Identify which cell holds the provided text, then report its (X, Y) central coordinate. 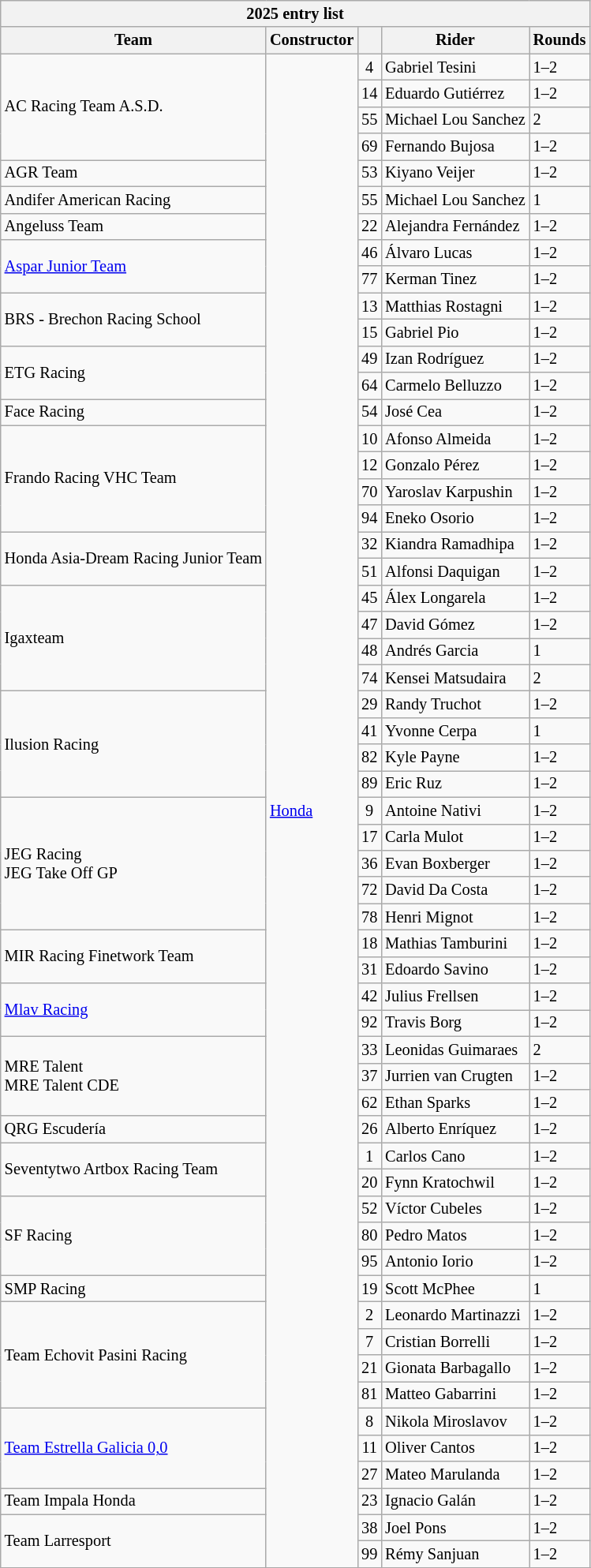
Matteo Gabarrini (454, 1394)
Kiyano Veijer (454, 173)
38 (369, 1528)
QRG Escudería (133, 1129)
Antonio Iorio (454, 1262)
Team Larresport (133, 1540)
Kyle Payne (454, 758)
9 (369, 810)
BRS - Brechon Racing School (133, 319)
Team Impala Honda (133, 1501)
45 (369, 598)
Jurrien van Crugten (454, 1076)
51 (369, 571)
Nikola Miroslavov (454, 1421)
Igaxteam (133, 638)
53 (369, 173)
Fernando Bujosa (454, 147)
Eduardo Gutiérrez (454, 93)
Kerman Tinez (454, 279)
Pedro Matos (454, 1236)
Team (133, 40)
Team Estrella Galicia 0,0 (133, 1447)
31 (369, 970)
69 (369, 147)
70 (369, 492)
Kensei Matsudaira (454, 678)
19 (369, 1289)
Mlav Racing (133, 1010)
Mateo Marulanda (454, 1474)
33 (369, 1050)
52 (369, 1209)
92 (369, 1023)
32 (369, 544)
80 (369, 1236)
12 (369, 465)
Joel Pons (454, 1528)
62 (369, 1102)
Scott McPhee (454, 1289)
Seventytwo Artbox Racing Team (133, 1169)
Eric Ruz (454, 784)
Face Racing (133, 412)
Gonzalo Pérez (454, 465)
22 (369, 226)
Carlos Cano (454, 1156)
Afonso Almeida (454, 439)
13 (369, 306)
Álex Longarela (454, 598)
Oliver Cantos (454, 1448)
Matthias Rostagni (454, 306)
Frando Racing VHC Team (133, 478)
26 (369, 1129)
11 (369, 1448)
46 (369, 253)
MIR Racing Finetwork Team (133, 956)
94 (369, 518)
15 (369, 332)
Alberto Enríquez (454, 1129)
Rémy Sanjuan (454, 1554)
21 (369, 1368)
Fynn Kratochwil (454, 1182)
Julius Frellsen (454, 997)
89 (369, 784)
Edoardo Savino (454, 970)
Izan Rodríguez (454, 359)
23 (369, 1501)
82 (369, 758)
Aspar Junior Team (133, 265)
Team Echovit Pasini Racing (133, 1356)
36 (369, 863)
Ilusion Racing (133, 743)
Mathias Tamburini (454, 943)
Eneko Osorio (454, 518)
José Cea (454, 412)
78 (369, 917)
Leonidas Guimaraes (454, 1050)
29 (369, 704)
Gabriel Tesini (454, 67)
Ignacio Galán (454, 1501)
Carmelo Belluzzo (454, 386)
95 (369, 1262)
Rider (454, 40)
AGR Team (133, 173)
Kiandra Ramadhipa (454, 544)
Alejandra Fernández (454, 226)
Antoine Nativi (454, 810)
18 (369, 943)
27 (369, 1474)
Andrés Garcia (454, 651)
48 (369, 651)
17 (369, 837)
Rounds (560, 40)
Víctor Cubeles (454, 1209)
Gionata Barbagallo (454, 1368)
Constructor (312, 40)
7 (369, 1342)
JEG RacingJEG Take Off GP (133, 863)
47 (369, 624)
Andifer American Racing (133, 200)
SF Racing (133, 1236)
David Da Costa (454, 890)
Leonardo Martinazzi (454, 1315)
42 (369, 997)
Álvaro Lucas (454, 253)
41 (369, 731)
Angeluss Team (133, 226)
20 (369, 1182)
Alfonsi Daquigan (454, 571)
81 (369, 1394)
SMP Racing (133, 1289)
54 (369, 412)
Travis Borg (454, 1023)
AC Racing Team A.S.D. (133, 107)
37 (369, 1076)
74 (369, 678)
77 (369, 279)
David Gómez (454, 624)
64 (369, 386)
8 (369, 1421)
Henri Mignot (454, 917)
Gabriel Pio (454, 332)
Honda Asia-Dream Racing Junior Team (133, 557)
10 (369, 439)
Yvonne Cerpa (454, 731)
MRE TalentMRE Talent CDE (133, 1076)
Evan Boxberger (454, 863)
4 (369, 67)
2025 entry list (295, 13)
72 (369, 890)
99 (369, 1554)
Cristian Borrelli (454, 1342)
Yaroslav Karpushin (454, 492)
ETG Racing (133, 372)
14 (369, 93)
Carla Mulot (454, 837)
Randy Truchot (454, 704)
Honda (312, 810)
Ethan Sparks (454, 1102)
49 (369, 359)
